Output the (X, Y) coordinate of the center of the cell containing the given text.  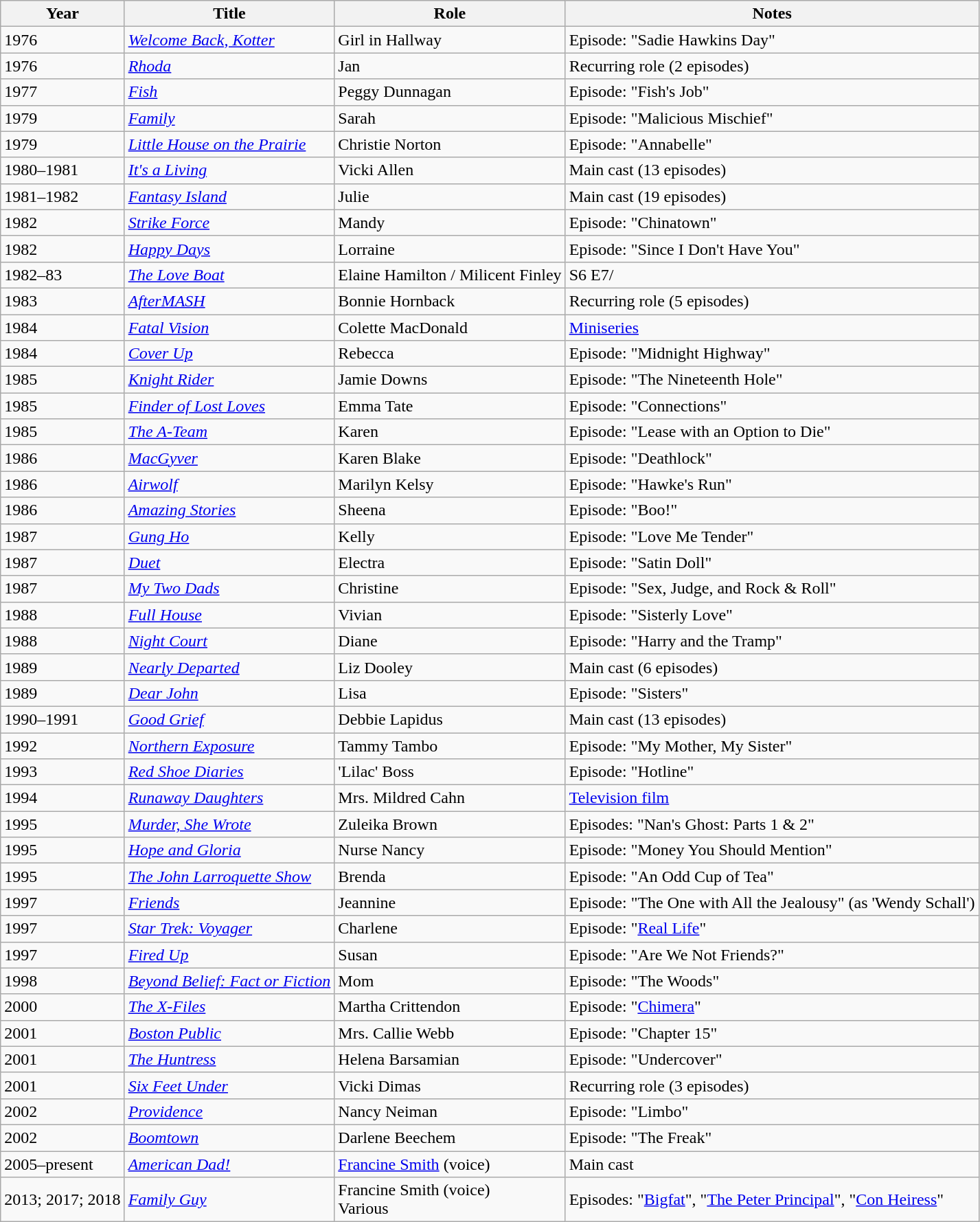
Peggy Dunnagan (450, 92)
Francine Smith (voice) (450, 1164)
Brenda (450, 876)
My Two Dads (229, 589)
Providence (229, 1111)
Jamie Downs (450, 380)
Miniseries (772, 328)
Episode: "Sadie Hawkins Day" (772, 40)
Christine (450, 589)
1977 (62, 92)
Episode: "An Odd Cup of Tea" (772, 876)
Amazing Stories (229, 510)
Nearly Departed (229, 667)
Mom (450, 981)
Duet (229, 563)
Rebecca (450, 354)
Finder of Lost Loves (229, 406)
Six Feet Under (229, 1085)
Family (229, 118)
S6 E7/ (772, 275)
Episode: "The Woods" (772, 981)
Mrs. Callie Webb (450, 1033)
Notes (772, 14)
Recurring role (5 episodes) (772, 301)
Episode: "Satin Doll" (772, 563)
Debbie Lapidus (450, 719)
Star Trek: Voyager (229, 929)
Episode: "The Freak" (772, 1138)
Episode: "Undercover" (772, 1059)
Episode: "Sisterly Love" (772, 615)
2000 (62, 1007)
Sarah (450, 118)
Christie Norton (450, 144)
1998 (62, 981)
Episode: "Sex, Judge, and Rock & Roll" (772, 589)
1980–1981 (62, 170)
Episode: "Hotline" (772, 772)
Title (229, 14)
2013; 2017; 2018 (62, 1199)
Main cast (19 episodes) (772, 196)
Friends (229, 903)
Episodes: "Bigfat", "The Peter Principal", "Con Heiress" (772, 1199)
Episode: "Money You Should Mention" (772, 850)
1990–1991 (62, 719)
Little House on the Prairie (229, 144)
Vicki Dimas (450, 1085)
Jan (450, 66)
Episode: "Chapter 15" (772, 1033)
Recurring role (3 episodes) (772, 1085)
Fantasy Island (229, 196)
Recurring role (2 episodes) (772, 66)
Knight Rider (229, 380)
Episode: "Are We Not Friends?" (772, 955)
Episode: "Chinatown" (772, 223)
The X-Files (229, 1007)
American Dad! (229, 1164)
Gung Ho (229, 536)
'Lilac' Boss (450, 772)
Full House (229, 615)
Zuleika Brown (450, 824)
Diane (450, 641)
Nurse Nancy (450, 850)
Girl in Hallway (450, 40)
Marilyn Kelsy (450, 484)
Episode: "Connections" (772, 406)
Vivian (450, 615)
Tammy Tambo (450, 745)
The Huntress (229, 1059)
Episode: "Since I Don't Have You" (772, 249)
Bonnie Hornback (450, 301)
1992 (62, 745)
Episodes: "Nan's Ghost: Parts 1 & 2" (772, 824)
Lorraine (450, 249)
Happy Days (229, 249)
Episode: "Midnight Highway" (772, 354)
Fatal Vision (229, 328)
1982–83 (62, 275)
Episode: "Boo!" (772, 510)
Boomtown (229, 1138)
Episode: "The Nineteenth Hole" (772, 380)
The John Larroquette Show (229, 876)
Jeannine (450, 903)
Episode: "Limbo" (772, 1111)
Good Grief (229, 719)
Vicki Allen (450, 170)
Strike Force (229, 223)
Liz Dooley (450, 667)
Episode: "Lease with an Option to Die" (772, 432)
It's a Living (229, 170)
AfterMASH (229, 301)
MacGyver (229, 458)
Susan (450, 955)
Television film (772, 798)
Helena Barsamian (450, 1059)
Episode: "Chimera" (772, 1007)
Northern Exposure (229, 745)
Family Guy (229, 1199)
Nancy Neiman (450, 1111)
Rhoda (229, 66)
Episode: "Hawke's Run" (772, 484)
Charlene (450, 929)
Mrs. Mildred Cahn (450, 798)
Episode: "My Mother, My Sister" (772, 745)
Runaway Daughters (229, 798)
Main cast (772, 1164)
Episode: "Real Life" (772, 929)
Episode: "Sisters" (772, 693)
Episode: "Love Me Tender" (772, 536)
Episode: "Annabelle" (772, 144)
Colette MacDonald (450, 328)
1994 (62, 798)
Darlene Beechem (450, 1138)
Episode: "The One with All the Jealousy" (as 'Wendy Schall') (772, 903)
Karen Blake (450, 458)
Emma Tate (450, 406)
The Love Boat (229, 275)
Fired Up (229, 955)
2005–present (62, 1164)
Night Court (229, 641)
Sheena (450, 510)
Kelly (450, 536)
The A-Team (229, 432)
Julie (450, 196)
Main cast (6 episodes) (772, 667)
Lisa (450, 693)
Airwolf (229, 484)
Mandy (450, 223)
Red Shoe Diaries (229, 772)
Hope and Gloria (229, 850)
Role (450, 14)
Episode: "Deathlock" (772, 458)
Electra (450, 563)
Murder, She Wrote (229, 824)
Boston Public (229, 1033)
Fish (229, 92)
1981–1982 (62, 196)
Beyond Belief: Fact or Fiction (229, 981)
Cover Up (229, 354)
Francine Smith (voice)Various (450, 1199)
Welcome Back, Kotter (229, 40)
Karen (450, 432)
Martha Crittendon (450, 1007)
Episode: "Malicious Mischief" (772, 118)
1983 (62, 301)
Episode: "Fish's Job" (772, 92)
Dear John (229, 693)
Elaine Hamilton / Milicent Finley (450, 275)
Year (62, 14)
Episode: "Harry and the Tramp" (772, 641)
1993 (62, 772)
